Determine the [x, y] coordinate at the center of the cell enclosing the given text.  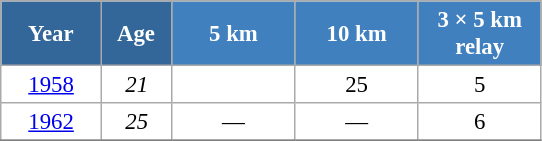
10 km [356, 34]
Age [136, 34]
3 × 5 km relay [480, 34]
5 km [234, 34]
5 [480, 85]
6 [480, 122]
Year [52, 34]
21 [136, 85]
1962 [52, 122]
1958 [52, 85]
